For the text-containing cell, return its midpoint in [x, y] coordinate format. 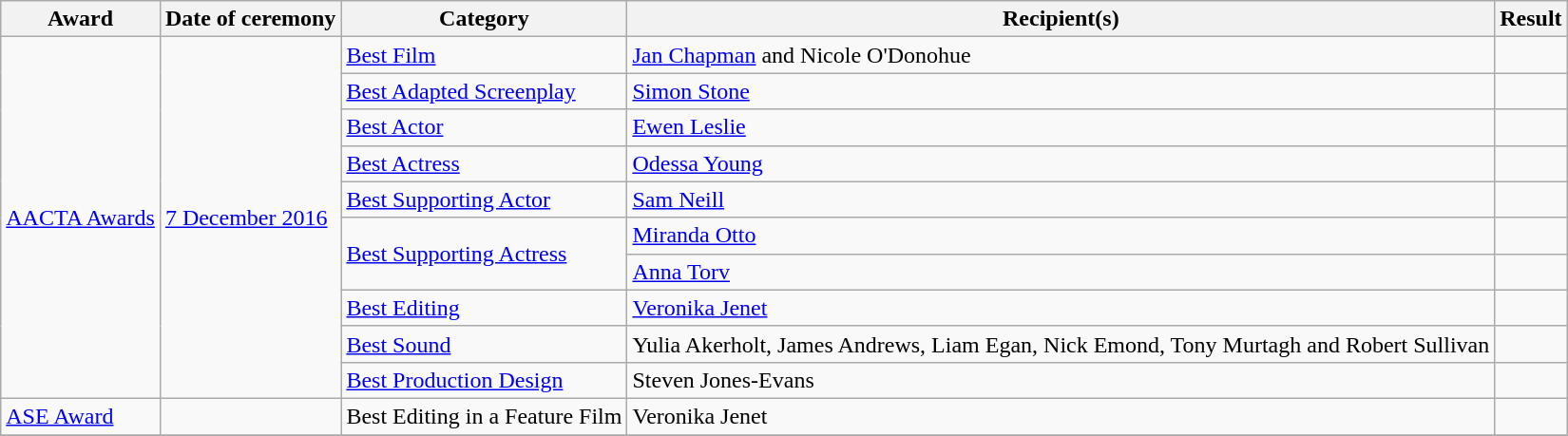
Best Sound [485, 344]
ASE Award [81, 416]
Anna Torv [1061, 272]
Yulia Akerholt, James Andrews, Liam Egan, Nick Emond, Tony Murtagh and Robert Sullivan [1061, 344]
Result [1531, 19]
Sam Neill [1061, 199]
7 December 2016 [251, 218]
Best Actor [485, 127]
Category [485, 19]
Simon Stone [1061, 91]
Ewen Leslie [1061, 127]
Date of ceremony [251, 19]
Best Adapted Screenplay [485, 91]
Steven Jones-Evans [1061, 380]
Best Production Design [485, 380]
Award [81, 19]
Best Editing [485, 308]
Odessa Young [1061, 163]
Best Film [485, 55]
Miranda Otto [1061, 236]
Recipient(s) [1061, 19]
AACTA Awards [81, 218]
Best Editing in a Feature Film [485, 416]
Best Supporting Actor [485, 199]
Best Actress [485, 163]
Best Supporting Actress [485, 254]
Jan Chapman and Nicole O'Donohue [1061, 55]
